Identify which cell holds the provided text, then report its (x, y) central coordinate. 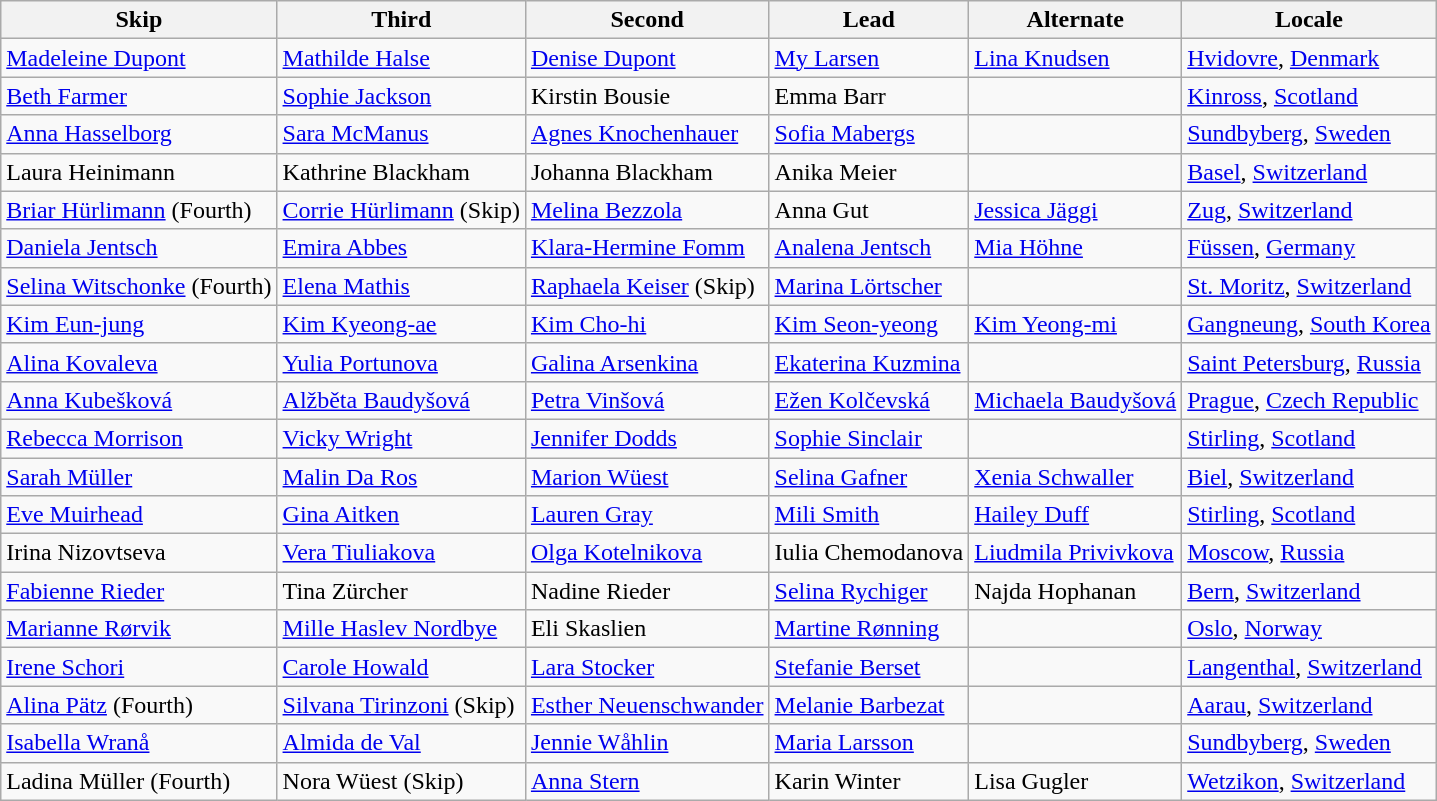
Maria Larsson (869, 743)
St. Moritz, Switzerland (1309, 286)
Ežen Kolčevská (869, 400)
Selina Rychiger (869, 591)
Madeleine Dupont (139, 58)
Anna Hasselborg (139, 134)
Melina Bezzola (647, 210)
Sarah Müller (139, 477)
Langenthal, Switzerland (1309, 667)
Kinross, Scotland (1309, 96)
Yulia Portunova (401, 362)
Gangneung, South Korea (1309, 324)
Wetzikon, Switzerland (1309, 781)
Kim Seon-yeong (869, 324)
Analena Jentsch (869, 248)
Lead (869, 20)
Melanie Barbezat (869, 705)
Anna Kubešková (139, 400)
Sophie Sinclair (869, 438)
My Larsen (869, 58)
Esther Neuenschwander (647, 705)
Rebecca Morrison (139, 438)
Daniela Jentsch (139, 248)
Jennie Wåhlin (647, 743)
Liudmila Privivkova (1076, 553)
Marina Lörtscher (869, 286)
Laura Heinimann (139, 172)
Isabella Wranå (139, 743)
Emma Barr (869, 96)
Prague, Czech Republic (1309, 400)
Vicky Wright (401, 438)
Galina Arsenkina (647, 362)
Najda Hophanan (1076, 591)
Kim Kyeong-ae (401, 324)
Jessica Jäggi (1076, 210)
Anika Meier (869, 172)
Martine Rønning (869, 629)
Third (401, 20)
Selina Gafner (869, 477)
Marion Wüest (647, 477)
Mathilde Halse (401, 58)
Klara-Hermine Fomm (647, 248)
Agnes Knochenhauer (647, 134)
Biel, Switzerland (1309, 477)
Olga Kotelnikova (647, 553)
Second (647, 20)
Nora Wüest (Skip) (401, 781)
Aarau, Switzerland (1309, 705)
Petra Vinšová (647, 400)
Tina Zürcher (401, 591)
Kathrine Blackham (401, 172)
Gina Aitken (401, 515)
Moscow, Russia (1309, 553)
Alternate (1076, 20)
Selina Witschonke (Fourth) (139, 286)
Irene Schori (139, 667)
Alžběta Baudyšová (401, 400)
Kim Eun-jung (139, 324)
Vera Tiuliakova (401, 553)
Almida de Val (401, 743)
Anna Stern (647, 781)
Skip (139, 20)
Michaela Baudyšová (1076, 400)
Corrie Hürlimann (Skip) (401, 210)
Anna Gut (869, 210)
Irina Nizovtseva (139, 553)
Kim Yeong-mi (1076, 324)
Hvidovre, Denmark (1309, 58)
Eli Skaslien (647, 629)
Marianne Rørvik (139, 629)
Kirstin Bousie (647, 96)
Zug, Switzerland (1309, 210)
Sara McManus (401, 134)
Bern, Switzerland (1309, 591)
Lina Knudsen (1076, 58)
Beth Farmer (139, 96)
Jennifer Dodds (647, 438)
Stefanie Berset (869, 667)
Elena Mathis (401, 286)
Silvana Tirinzoni (Skip) (401, 705)
Denise Dupont (647, 58)
Lisa Gugler (1076, 781)
Eve Muirhead (139, 515)
Kim Cho-hi (647, 324)
Mia Höhne (1076, 248)
Sophie Jackson (401, 96)
Mili Smith (869, 515)
Malin Da Ros (401, 477)
Fabienne Rieder (139, 591)
Xenia Schwaller (1076, 477)
Alina Pätz (Fourth) (139, 705)
Sofia Mabergs (869, 134)
Hailey Duff (1076, 515)
Emira Abbes (401, 248)
Raphaela Keiser (Skip) (647, 286)
Mille Haslev Nordbye (401, 629)
Ekaterina Kuzmina (869, 362)
Carole Howald (401, 667)
Füssen, Germany (1309, 248)
Karin Winter (869, 781)
Iulia Chemodanova (869, 553)
Ladina Müller (Fourth) (139, 781)
Johanna Blackham (647, 172)
Briar Hürlimann (Fourth) (139, 210)
Alina Kovaleva (139, 362)
Lara Stocker (647, 667)
Lauren Gray (647, 515)
Saint Petersburg, Russia (1309, 362)
Oslo, Norway (1309, 629)
Locale (1309, 20)
Nadine Rieder (647, 591)
Basel, Switzerland (1309, 172)
